Extract the [X, Y] coordinate from the center of the cell holding the provided text.  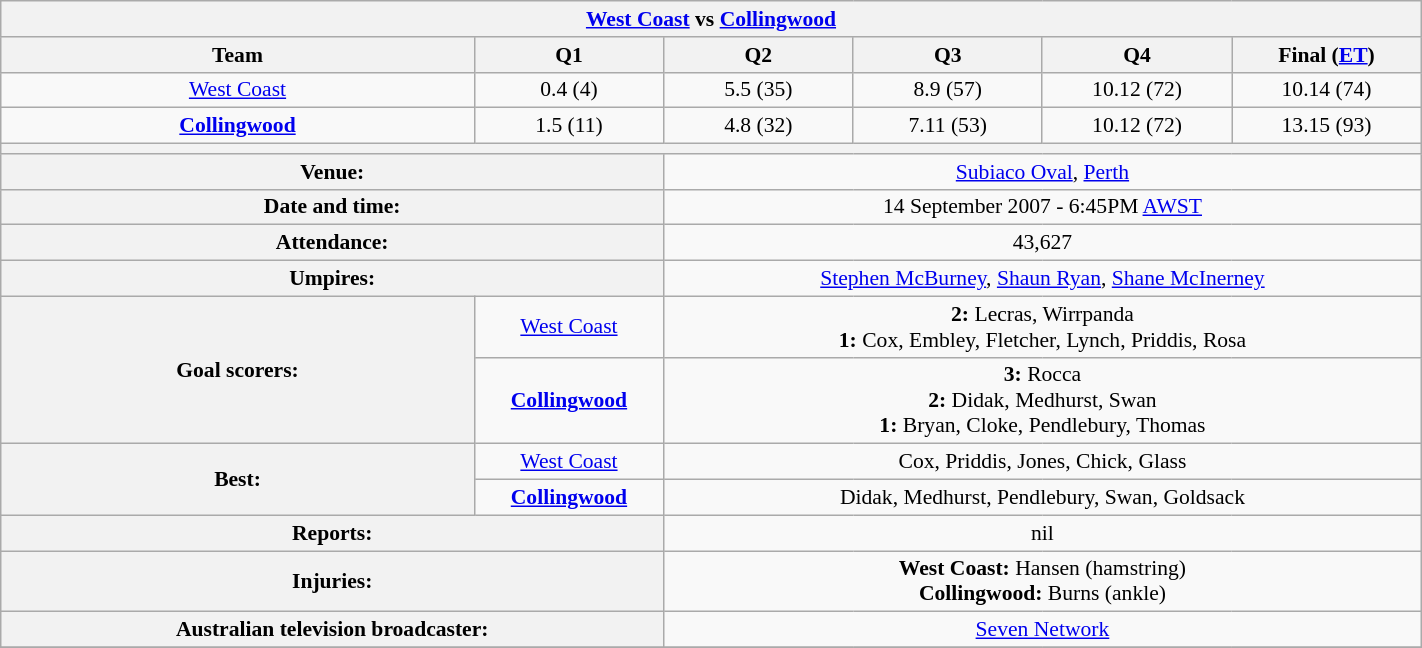
West Coast vs Collingwood [711, 19]
Q2 [758, 55]
West Coast: Hansen (hamstring)Collingwood: Burns (ankle) [1043, 582]
Stephen McBurney, Shaun Ryan, Shane McInerney [1043, 279]
Injuries: [332, 582]
Cox, Priddis, Jones, Chick, Glass [1043, 462]
nil [1043, 533]
Q4 [1136, 55]
43,627 [1043, 243]
Seven Network [1043, 630]
Venue: [332, 172]
4.8 (32) [758, 126]
Q1 [568, 55]
14 September 2007 - 6:45PM AWST [1043, 207]
Umpires: [332, 279]
Australian television broadcaster: [332, 630]
Subiaco Oval, Perth [1043, 172]
Date and time: [332, 207]
Didak, Medhurst, Pendlebury, Swan, Goldsack [1043, 498]
Q3 [948, 55]
8.9 (57) [948, 90]
Reports: [332, 533]
Team [238, 55]
Final (ET) [1326, 55]
2: Lecras, Wirrpanda1: Cox, Embley, Fletcher, Lynch, Priddis, Rosa [1043, 326]
13.15 (93) [1326, 126]
10.14 (74) [1326, 90]
1.5 (11) [568, 126]
Goal scorers: [238, 370]
0.4 (4) [568, 90]
Best: [238, 480]
7.11 (53) [948, 126]
Attendance: [332, 243]
5.5 (35) [758, 90]
3: Rocca2: Didak, Medhurst, Swan1: Bryan, Cloke, Pendlebury, Thomas [1043, 400]
